Search for the cell housing the specified text and yield its [X, Y] center coordinate. 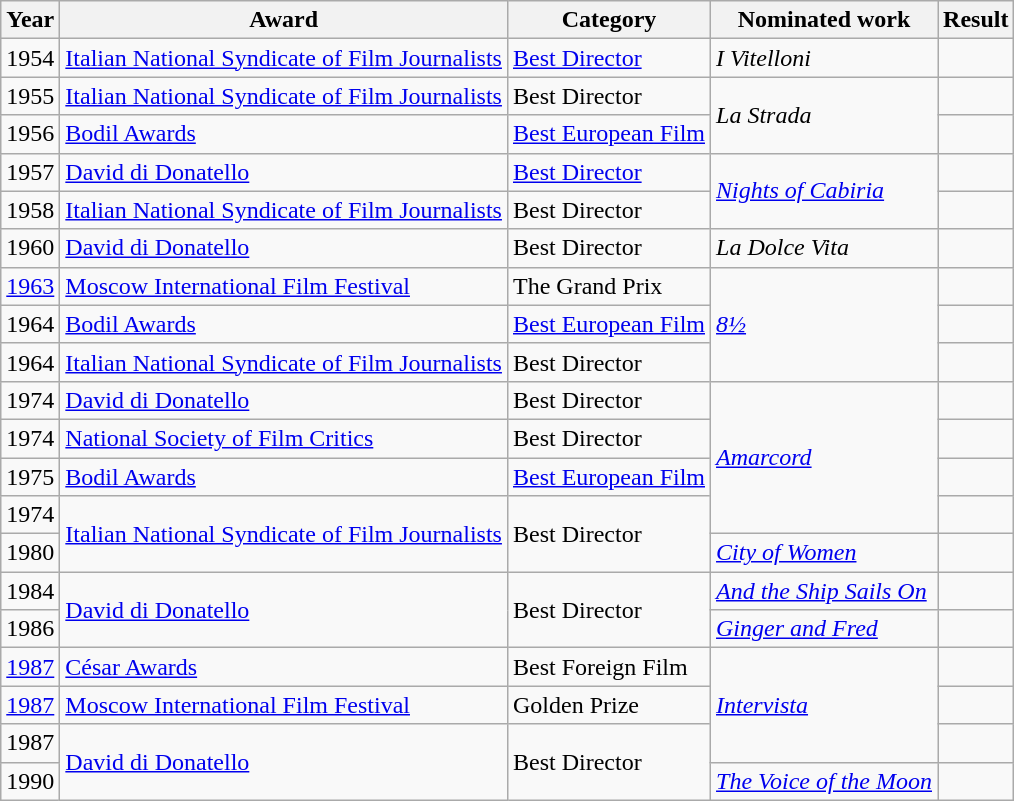
1957 [30, 172]
1954 [30, 58]
1955 [30, 96]
Intervista [824, 705]
1980 [30, 553]
1956 [30, 134]
City of Women [824, 553]
National Society of Film Critics [284, 438]
1975 [30, 477]
Category [608, 20]
Amarcord [824, 457]
The Grand Prix [608, 286]
1990 [30, 781]
And the Ship Sails On [824, 591]
Nominated work [824, 20]
1958 [30, 210]
Ginger and Fred [824, 629]
1963 [30, 286]
Best Foreign Film [608, 667]
I Vitelloni [824, 58]
1986 [30, 629]
César Awards [284, 667]
1960 [30, 248]
Nights of Cabiria [824, 191]
La Strada [824, 115]
Award [284, 20]
1984 [30, 591]
Result [976, 20]
Year [30, 20]
8½ [824, 324]
The Voice of the Moon [824, 781]
Golden Prize [608, 705]
La Dolce Vita [824, 248]
